Find where the given text appears and provide that cell's center as (X, Y) coordinate. 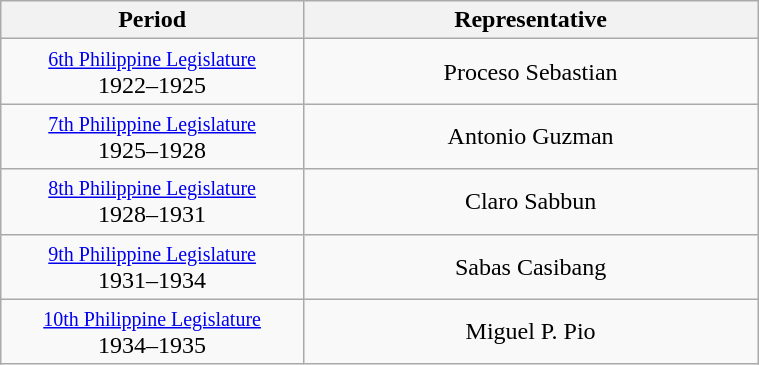
6th Philippine Legislature1922–1925 (152, 72)
8th Philippine Legislature1928–1931 (152, 202)
9th Philippine Legislature1931–1934 (152, 266)
Representative (530, 20)
10th Philippine Legislature1934–1935 (152, 332)
Antonio Guzman (530, 136)
7th Philippine Legislature1925–1928 (152, 136)
Period (152, 20)
Sabas Casibang (530, 266)
Proceso Sebastian (530, 72)
Claro Sabbun (530, 202)
Miguel P. Pio (530, 332)
